Extract the (x, y) coordinate from the center of the cell holding the provided text.  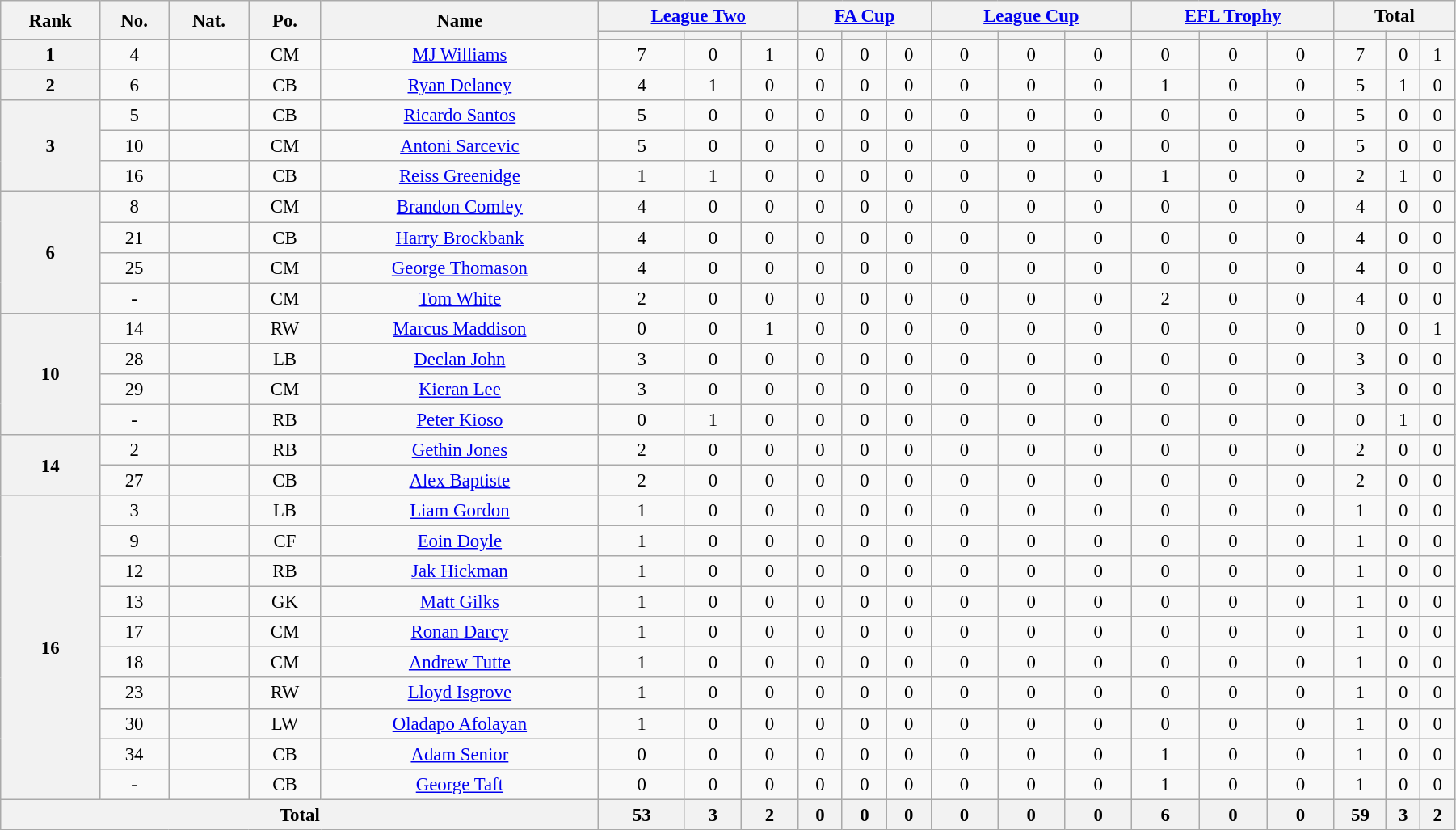
Ryan Delaney (460, 86)
23 (134, 693)
League Cup (1031, 16)
Peter Kioso (460, 419)
Brandon Comley (460, 207)
18 (134, 663)
LW (284, 723)
59 (1360, 815)
9 (134, 541)
Gethin Jones (460, 450)
27 (134, 480)
28 (134, 359)
Po. (284, 20)
Oladapo Afolayan (460, 723)
12 (134, 571)
CF (284, 541)
Andrew Tutte (460, 663)
Ronan Darcy (460, 632)
Liam Gordon (460, 511)
25 (134, 268)
Ricardo Santos (460, 116)
Tom White (460, 298)
53 (642, 815)
EFL Trophy (1233, 16)
Jak Hickman (460, 571)
MJ Williams (460, 55)
George Taft (460, 784)
30 (134, 723)
Matt Gilks (460, 602)
Alex Baptiste (460, 480)
34 (134, 754)
Antoni Sarcevic (460, 146)
29 (134, 390)
Name (460, 20)
Kieran Lee (460, 390)
Marcus Maddison (460, 328)
13 (134, 602)
George Thomason (460, 268)
Declan John (460, 359)
Reiss Greenidge (460, 177)
Nat. (209, 20)
Adam Senior (460, 754)
League Two (698, 16)
17 (134, 632)
Rank (50, 20)
GK (284, 602)
8 (134, 207)
Eoin Doyle (460, 541)
Harry Brockbank (460, 238)
Lloyd Isgrove (460, 693)
No. (134, 20)
21 (134, 238)
FA Cup (865, 16)
